Identify which cell holds the provided text, then report its (x, y) central coordinate. 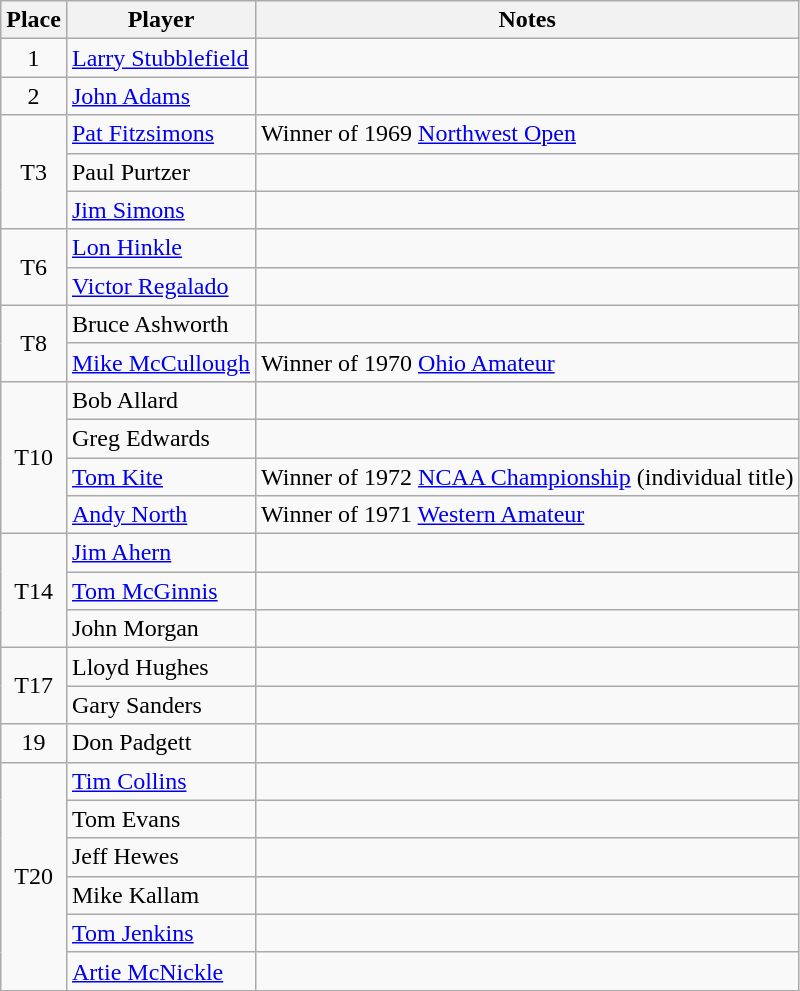
Bob Allard (160, 400)
Tim Collins (160, 781)
John Adams (160, 96)
Winner of 1971 Western Amateur (528, 515)
Tom Evans (160, 819)
Tom Kite (160, 477)
T3 (34, 172)
Victor Regalado (160, 286)
Paul Purtzer (160, 172)
Notes (528, 20)
1 (34, 58)
Winner of 1972 NCAA Championship (individual title) (528, 477)
Lloyd Hughes (160, 667)
Artie McNickle (160, 971)
T17 (34, 686)
Tom Jenkins (160, 933)
T10 (34, 457)
2 (34, 96)
Jim Ahern (160, 553)
Player (160, 20)
Place (34, 20)
Lon Hinkle (160, 248)
Greg Edwards (160, 438)
Larry Stubblefield (160, 58)
Winner of 1969 Northwest Open (528, 134)
Gary Sanders (160, 705)
Tom McGinnis (160, 591)
Don Padgett (160, 743)
T6 (34, 267)
Andy North (160, 515)
John Morgan (160, 629)
19 (34, 743)
Pat Fitzsimons (160, 134)
Bruce Ashworth (160, 324)
Mike Kallam (160, 895)
Jim Simons (160, 210)
Mike McCullough (160, 362)
T20 (34, 876)
Winner of 1970 Ohio Amateur (528, 362)
T8 (34, 343)
T14 (34, 591)
Jeff Hewes (160, 857)
